Detect which cell encompasses the target text, then output its [X, Y] center coordinate. 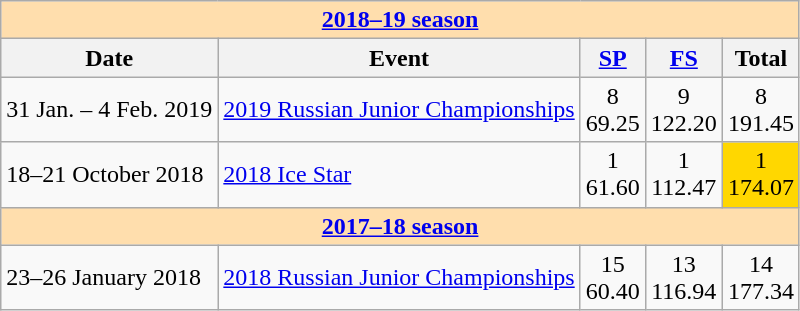
18–21 October 2018 [110, 174]
SP [612, 58]
8 69.25 [612, 110]
8 191.45 [760, 110]
Total [760, 58]
13 116.94 [684, 278]
15 60.40 [612, 278]
Event [399, 58]
1 174.07 [760, 174]
2018–19 season [400, 20]
1 61.60 [612, 174]
Date [110, 58]
2018 Russian Junior Championships [399, 278]
1 112.47 [684, 174]
14 177.34 [760, 278]
2018 Ice Star [399, 174]
2019 Russian Junior Championships [399, 110]
31 Jan. – 4 Feb. 2019 [110, 110]
23–26 January 2018 [110, 278]
9 122.20 [684, 110]
FS [684, 58]
2017–18 season [400, 226]
